Identify which cell holds the provided text, then report its [X, Y] central coordinate. 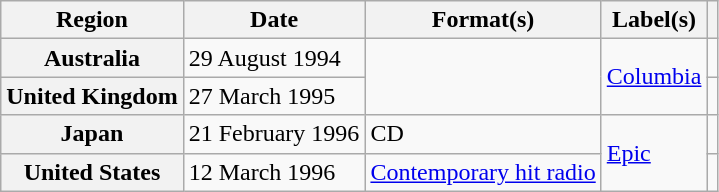
Australia [92, 58]
27 March 1995 [274, 96]
12 March 1996 [274, 172]
United Kingdom [92, 96]
United States [92, 172]
Epic [654, 153]
Japan [92, 134]
21 February 1996 [274, 134]
Contemporary hit radio [483, 172]
CD [483, 134]
29 August 1994 [274, 58]
Label(s) [654, 20]
Columbia [654, 77]
Date [274, 20]
Format(s) [483, 20]
Region [92, 20]
